Detect which cell encompasses the target text, then output its [x, y] center coordinate. 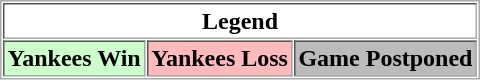
Legend [240, 21]
Yankees Loss [220, 58]
Yankees Win [74, 58]
Game Postponed [386, 58]
